Find where the given text appears and provide that cell's center as (x, y) coordinate. 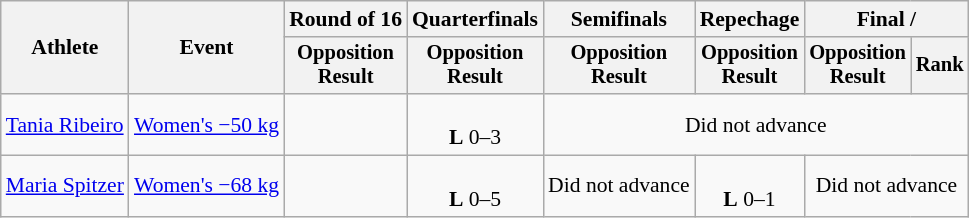
Maria Spitzer (65, 186)
L 0–5 (475, 186)
Women's −50 kg (206, 124)
Semifinals (619, 19)
Rank (940, 66)
Round of 16 (346, 19)
Tania Ribeiro (65, 124)
L 0–1 (750, 186)
Repechage (750, 19)
Women's −68 kg (206, 186)
Quarterfinals (475, 19)
Event (206, 48)
Final / (886, 19)
L 0–3 (475, 124)
Athlete (65, 48)
